Provide the (X, Y) coordinate of the cell's center where the given text is located.  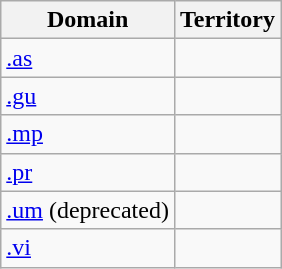
.um (deprecated) (88, 210)
Territory (227, 20)
.pr (88, 172)
.vi (88, 248)
.gu (88, 96)
.as (88, 58)
.mp (88, 134)
Domain (88, 20)
